Determine the (x, y) coordinate at the center of the cell enclosing the given text.  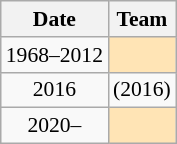
2020– (54, 126)
2016 (54, 90)
Date (54, 19)
Team (142, 19)
(2016) (142, 90)
1968–2012 (54, 55)
